Locate the cell with the specified text and output its (x, y) center coordinate. 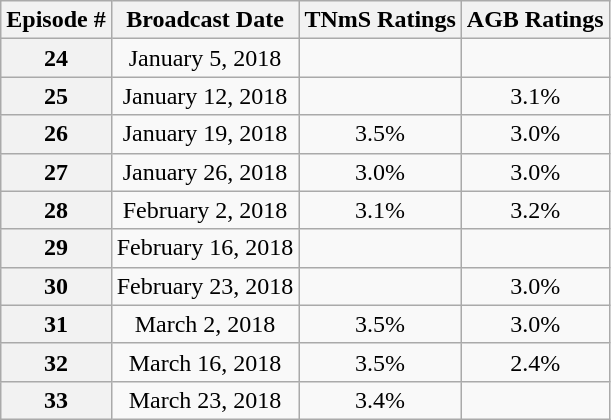
TNmS Ratings (380, 20)
32 (56, 362)
Broadcast Date (205, 20)
2.4% (535, 362)
25 (56, 96)
3.2% (535, 210)
January 12, 2018 (205, 96)
February 23, 2018 (205, 286)
January 26, 2018 (205, 172)
March 23, 2018 (205, 400)
January 19, 2018 (205, 134)
March 2, 2018 (205, 324)
31 (56, 324)
AGB Ratings (535, 20)
Episode # (56, 20)
26 (56, 134)
February 16, 2018 (205, 248)
33 (56, 400)
3.4% (380, 400)
30 (56, 286)
24 (56, 58)
March 16, 2018 (205, 362)
February 2, 2018 (205, 210)
29 (56, 248)
28 (56, 210)
January 5, 2018 (205, 58)
27 (56, 172)
